Return the [x, y] coordinate for the center point of the cell that contains the specified text.  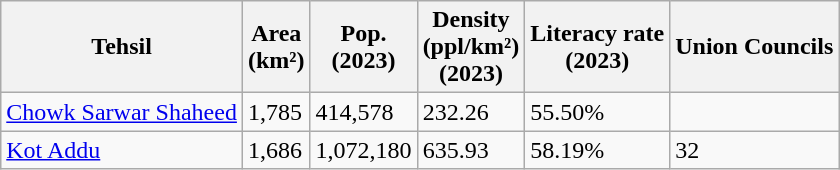
Tehsil [122, 47]
1,072,180 [364, 150]
32 [754, 150]
Kot Addu [122, 150]
1,686 [276, 150]
Literacy rate(2023) [598, 47]
55.50% [598, 112]
414,578 [364, 112]
Area(km²) [276, 47]
1,785 [276, 112]
232.26 [471, 112]
Density(ppl/km²)(2023) [471, 47]
Union Councils [754, 47]
58.19% [598, 150]
Chowk Sarwar Shaheed [122, 112]
Pop.(2023) [364, 47]
635.93 [471, 150]
